Return [x, y] of the center of cell containing provided text 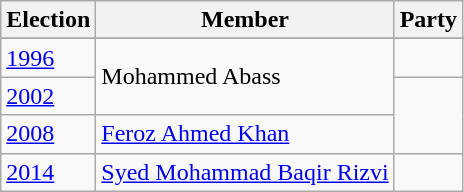
Feroz Ahmed Khan [245, 134]
2008 [48, 134]
Syed Mohammad Baqir Rizvi [245, 172]
2014 [48, 172]
2002 [48, 96]
Election [48, 20]
Member [245, 20]
Party [428, 20]
1996 [48, 58]
Mohammed Abass [245, 77]
